Capture the cell that displays the provided text and extract its (x, y) central coordinate. 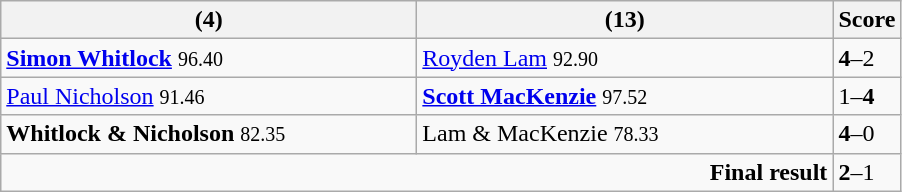
Royden Lam 92.90 (625, 58)
Final result (417, 172)
Simon Whitlock 96.40 (209, 58)
2–1 (867, 172)
4–2 (867, 58)
Score (867, 20)
Scott MacKenzie 97.52 (625, 96)
1–4 (867, 96)
4–0 (867, 134)
Paul Nicholson 91.46 (209, 96)
(4) (209, 20)
Lam & MacKenzie 78.33 (625, 134)
(13) (625, 20)
Whitlock & Nicholson 82.35 (209, 134)
